Detect which cell encompasses the target text, then output its (x, y) center coordinate. 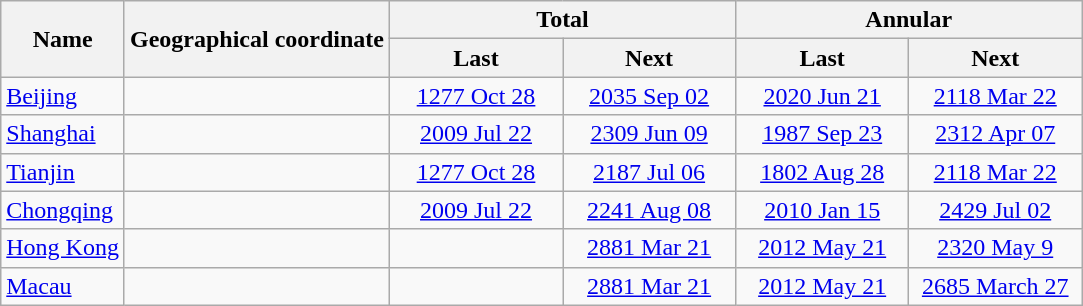
2035 Sep 02 (650, 96)
Annular (909, 20)
Macau (63, 286)
1987 Sep 23 (822, 134)
2309 Jun 09 (650, 134)
2010 Jan 15 (822, 210)
Hong Kong (63, 248)
Tianjin (63, 172)
2429 Jul 02 (996, 210)
Geographical coordinate (256, 39)
2312 Apr 07 (996, 134)
2685 March 27 (996, 286)
Beijing (63, 96)
2020 Jun 21 (822, 96)
1802 Aug 28 (822, 172)
Chongqing (63, 210)
2320 May 9 (996, 248)
Shanghai (63, 134)
2241 Aug 08 (650, 210)
2187 Jul 06 (650, 172)
Total (563, 20)
Name (63, 39)
